Output the (x, y) coordinate of the center of the cell containing the given text.  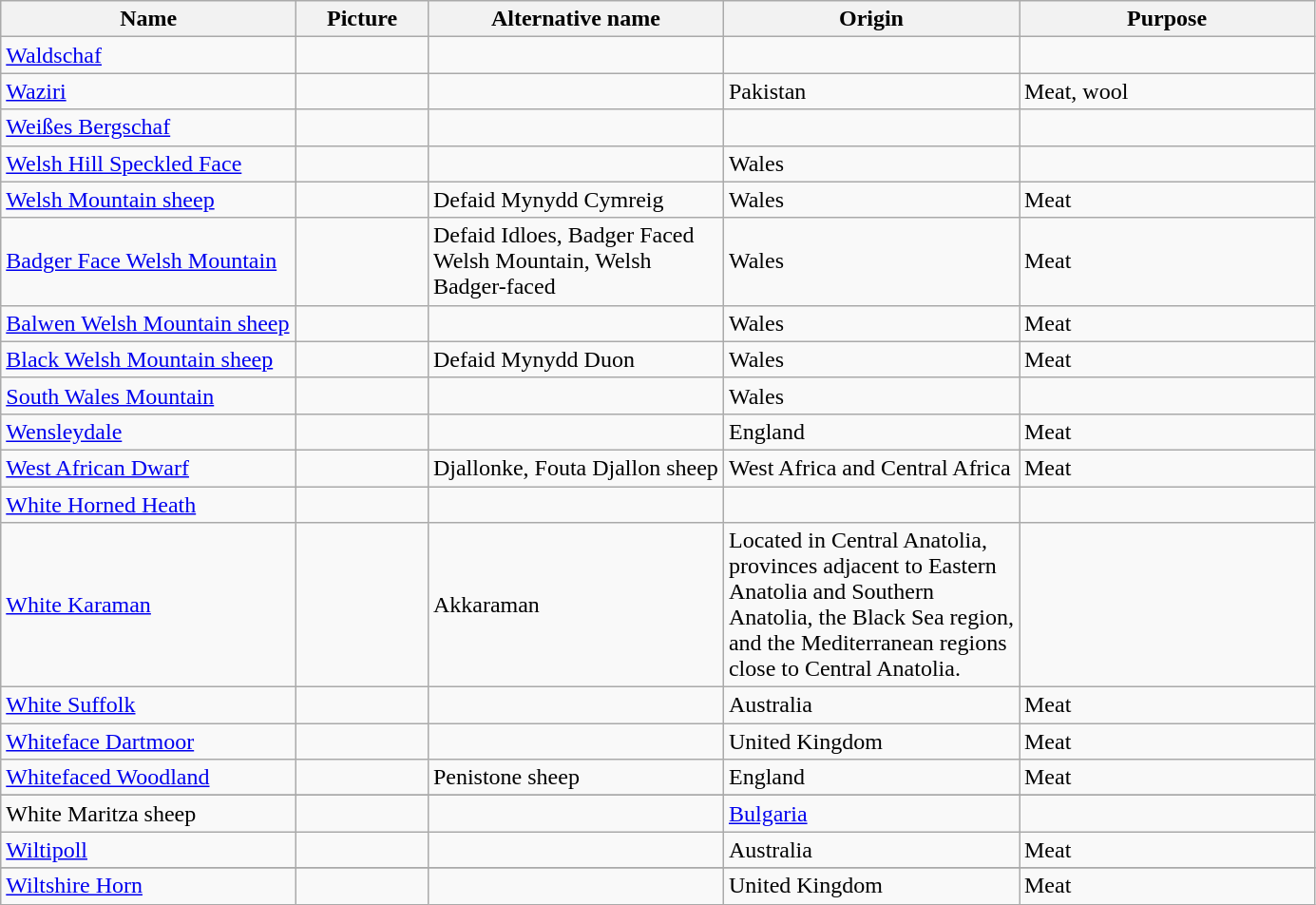
Akkaraman (576, 605)
Wensleydale (148, 432)
Defaid Mynydd Cymreig (576, 200)
Penistone sheep (576, 778)
Waziri (148, 91)
Alternative name (576, 19)
White Karaman (148, 605)
Pakistan (870, 91)
South Wales Mountain (148, 395)
Purpose (1167, 19)
Whiteface Dartmoor (148, 741)
Bulgaria (870, 814)
Whitefaced Woodland (148, 778)
Meat, wool (1167, 91)
Wiltshire Horn (148, 886)
Balwen Welsh Mountain sheep (148, 323)
West African Dwarf (148, 468)
Black Welsh Mountain sheep (148, 359)
Djallonke, Fouta Djallon sheep (576, 468)
White Suffolk (148, 705)
Picture (363, 19)
Badger Face Welsh Mountain (148, 261)
Defaid Idloes, Badger Faced Welsh Mountain, Welsh Badger-faced (576, 261)
White Horned Heath (148, 505)
Waldschaf (148, 55)
Origin (870, 19)
Welsh Hill Speckled Face (148, 164)
Name (148, 19)
Defaid Mynydd Duon (576, 359)
Weißes Bergschaf (148, 127)
Welsh Mountain sheep (148, 200)
White Maritza sheep (148, 814)
West Africa and Central Africa (870, 468)
Wiltipoll (148, 850)
